Find where the given text appears and provide that cell's center as [x, y] coordinate. 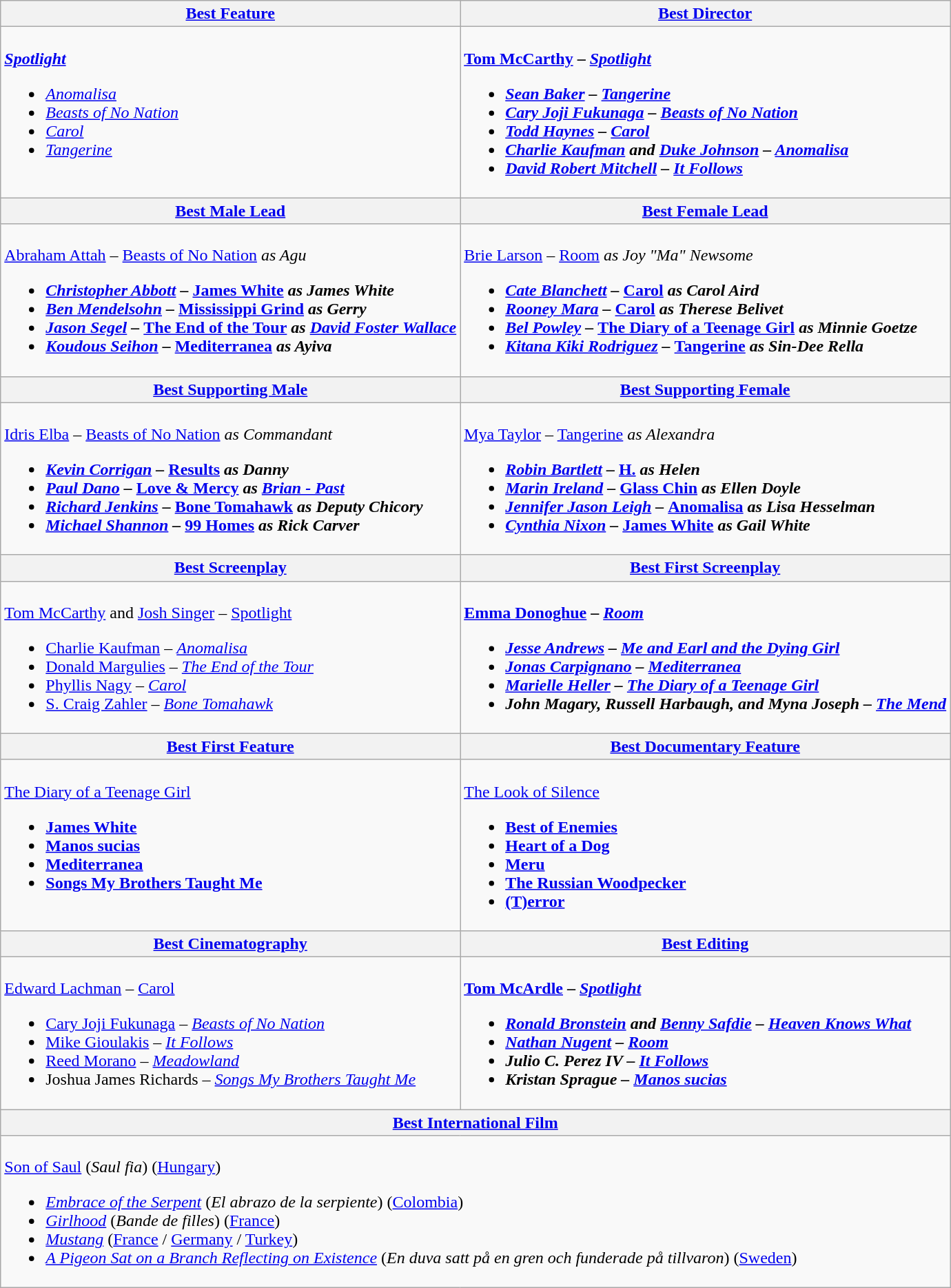
Best Feature [230, 14]
Best Cinematography [230, 943]
Best Director [706, 14]
Best Supporting Female [706, 389]
Best Screenplay [230, 568]
Best Male Lead [230, 211]
Best Supporting Male [230, 389]
Best International Film [475, 1123]
The Look of SilenceBest of EnemiesHeart of a DogMeruThe Russian Woodpecker(T)error [706, 845]
SpotlightAnomalisaBeasts of No NationCarolTangerine [230, 112]
Best First Feature [230, 746]
Best Female Lead [706, 211]
Best First Screenplay [706, 568]
Best Documentary Feature [706, 746]
Best Editing [706, 943]
The Diary of a Teenage GirlJames WhiteManos suciasMediterraneaSongs My Brothers Taught Me [230, 845]
